Search for the cell housing the specified text and yield its [X, Y] center coordinate. 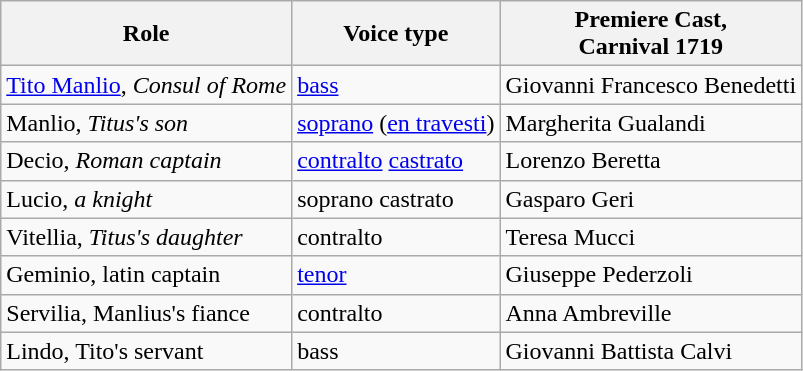
Lorenzo Beretta [651, 161]
soprano (en travesti) [396, 123]
soprano castrato [396, 199]
Voice type [396, 34]
Tito Manlio, Consul of Rome [146, 85]
Giovanni Battista Calvi [651, 351]
Manlio, Titus's son [146, 123]
Teresa Mucci [651, 237]
Decio, Roman captain [146, 161]
Giovanni Francesco Benedetti [651, 85]
Anna Ambreville [651, 313]
contralto castrato [396, 161]
Giuseppe Pederzoli [651, 275]
Lindo, Tito's servant [146, 351]
Vitellia, Titus's daughter [146, 237]
tenor [396, 275]
Role [146, 34]
Geminio, latin captain [146, 275]
Gasparo Geri [651, 199]
Margherita Gualandi [651, 123]
Lucio, a knight [146, 199]
Premiere Cast,Carnival 1719 [651, 34]
Servilia, Manlius's fiance [146, 313]
